Return the (x, y) coordinate for the center point of the cell that contains the specified text.  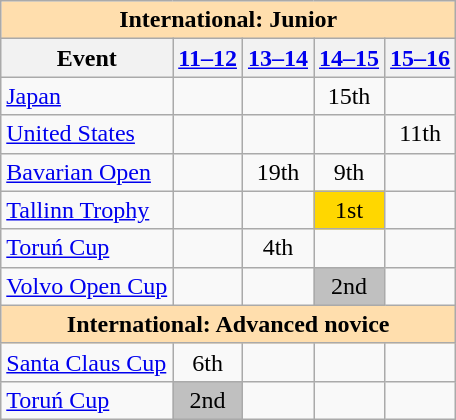
14–15 (350, 58)
Event (87, 58)
11–12 (208, 58)
15th (350, 96)
Santa Claus Cup (87, 362)
International: Junior (228, 20)
Volvo Open Cup (87, 286)
International: Advanced novice (228, 324)
4th (278, 248)
Japan (87, 96)
1st (350, 210)
9th (350, 172)
Tallinn Trophy (87, 210)
United States (87, 134)
Bavarian Open (87, 172)
19th (278, 172)
6th (208, 362)
15–16 (420, 58)
13–14 (278, 58)
11th (420, 134)
